Capture the cell that displays the provided text and extract its (X, Y) central coordinate. 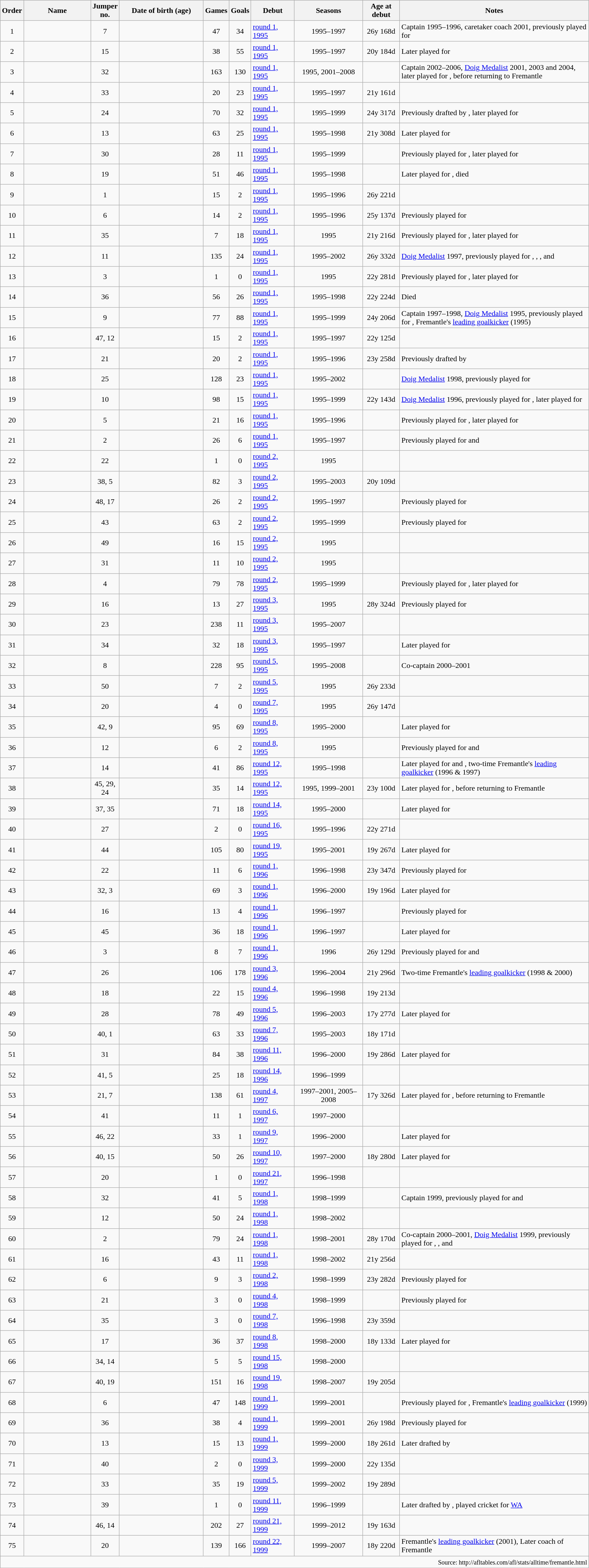
68 (12, 1403)
Doig Medalist 1996, previously played for , later played for (494, 400)
1999–2012 (328, 1525)
18y 133d (381, 1341)
72 (12, 1484)
1999–2002 (328, 1484)
34, 14 (105, 1362)
19y 205d (381, 1382)
26y 233d (381, 686)
round 9, 1997 (273, 1136)
163 (216, 72)
round 11, 1999 (273, 1504)
Captain 1999, previously played for and (494, 1197)
Previously drafted by , later played for (494, 113)
48, 17 (105, 501)
Date of birth (age) (161, 11)
21y 256d (381, 1259)
65 (12, 1341)
Seasons (328, 11)
Captain 1997–1998, Doig Medalist 1995, previously played for , Fremantle's leading goalkicker (1995) (494, 318)
135 (216, 256)
round 16, 1995 (273, 829)
21y 296d (381, 973)
74 (12, 1525)
23y 282d (381, 1280)
148 (240, 1403)
1999–2007 (328, 1545)
round 19, 1995 (273, 849)
22y 224d (381, 297)
73 (12, 1504)
20y 184d (381, 52)
19y 163d (381, 1525)
138 (216, 1095)
52 (12, 1075)
1996–2004 (328, 973)
1995, 1999–2001 (328, 788)
round 3, 1999 (273, 1464)
46, 14 (105, 1525)
42, 9 (105, 727)
60 (12, 1238)
202 (216, 1525)
48 (12, 993)
18y 171d (381, 1034)
round 21, 1999 (273, 1525)
19y 196d (381, 890)
130 (240, 72)
41, 5 (105, 1075)
round 4, 1997 (273, 1095)
17y 326d (381, 1095)
round 3, 1996 (273, 973)
round 5, 1999 (273, 1484)
40, 15 (105, 1156)
46, 22 (105, 1136)
Two-time Fremantle's leading goalkicker (1998 & 2000) (494, 973)
18y 261d (381, 1443)
22y 125d (381, 338)
26y 129d (381, 952)
Co-captain 2000–2001, Doig Medalist 1999, previously played for , , and (494, 1238)
26y 147d (381, 707)
round 7, 1995 (273, 707)
round 8, 1998 (273, 1341)
Previously played for , Fremantle's leading goalkicker (1999) (494, 1403)
round 2, 1998 (273, 1280)
Captain 2002–2006, Doig Medalist 2001, 2003 and 2004, later played for , before returning to Fremantle (494, 72)
42 (12, 870)
29 (12, 604)
1995, 2001–2008 (328, 72)
Co-captain 2000–2001 (494, 666)
21y 161d (381, 92)
86 (240, 768)
166 (240, 1545)
106 (216, 973)
23y 359d (381, 1321)
Later played for , died (494, 174)
17y 277d (381, 1014)
round 14, 1996 (273, 1075)
1998–2007 (328, 1382)
82 (216, 481)
round 7, 1996 (273, 1034)
Doig Medalist 1997, previously played for , , , and (494, 256)
round 11, 1996 (273, 1055)
19y 267d (381, 849)
84 (216, 1055)
26y 198d (381, 1423)
40, 1 (105, 1034)
37, 35 (105, 809)
238 (216, 625)
round 6, 1997 (273, 1116)
round 21, 1997 (273, 1177)
62 (12, 1280)
105 (216, 849)
59 (12, 1218)
21y 216d (381, 235)
Notes (494, 11)
Goals (240, 11)
58 (12, 1197)
Fremantle's leading goalkicker (2001), Later coach of Fremantle (494, 1545)
round 5, 1996 (273, 1014)
18y 220d (381, 1545)
128 (216, 379)
Name (57, 11)
19y 213d (381, 993)
1996–2003 (328, 1014)
26y 221d (381, 194)
1995–2001 (328, 849)
28y 170d (381, 1238)
Doig Medalist 1998, previously played for (494, 379)
round 19, 1998 (273, 1382)
25y 137d (381, 215)
20y 109d (381, 481)
67 (12, 1382)
53 (12, 1095)
23y 100d (381, 788)
47, 12 (105, 338)
Games (216, 11)
24y 317d (381, 113)
28y 324d (381, 604)
98 (216, 400)
Later drafted by , played cricket for WA (494, 1504)
32, 3 (105, 890)
23y 347d (381, 870)
88 (240, 318)
1996 (328, 952)
24y 206d (381, 318)
45, 29, 24 (105, 788)
Later played for and , two-time Fremantle's leading goalkicker (1996 & 1997) (494, 768)
26y 332d (381, 256)
1995–2007 (328, 625)
38, 5 (105, 481)
round 22, 1999 (273, 1545)
Jumper no. (105, 11)
54 (12, 1116)
22y 271d (381, 829)
round 7, 1998 (273, 1321)
Later drafted by (494, 1443)
round 14, 1995 (273, 809)
66 (12, 1362)
40, 19 (105, 1382)
22y 281d (381, 277)
Previously drafted by (494, 359)
1995–2008 (328, 666)
19y 286d (381, 1055)
77 (216, 318)
round 15, 1998 (273, 1362)
Age at debut (381, 11)
Died (494, 297)
26y 168d (381, 31)
19y 289d (381, 1484)
21, 7 (105, 1095)
round 4, 1998 (273, 1300)
Order (12, 11)
round 10, 1997 (273, 1156)
Captain 1995–1996, caretaker coach 2001, previously played for (494, 31)
22y 135d (381, 1464)
1997–2001, 2005–2008 (328, 1095)
1998–2001 (328, 1238)
round 4, 1996 (273, 993)
18y 280d (381, 1156)
Source: http://afltables.com/afl/stats/alltime/fremantle.html (294, 1562)
178 (240, 973)
64 (12, 1321)
151 (216, 1382)
21y 308d (381, 133)
22y 143d (381, 400)
57 (12, 1177)
228 (216, 666)
Debut (273, 11)
80 (240, 849)
139 (216, 1545)
75 (12, 1545)
23y 258d (381, 359)
